For the text-containing cell, return its midpoint in [x, y] coordinate format. 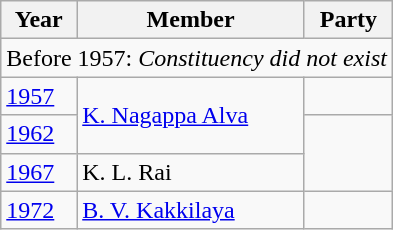
Party [348, 20]
B. V. Kakkilaya [191, 210]
1957 [39, 96]
1967 [39, 172]
1962 [39, 134]
1972 [39, 210]
K. L. Rai [191, 172]
Member [191, 20]
Before 1957: Constituency did not exist [197, 58]
Year [39, 20]
K. Nagappa Alva [191, 115]
